Pinpoint the cell where the given text exists, returning its (X, Y) midpoint coordinate. 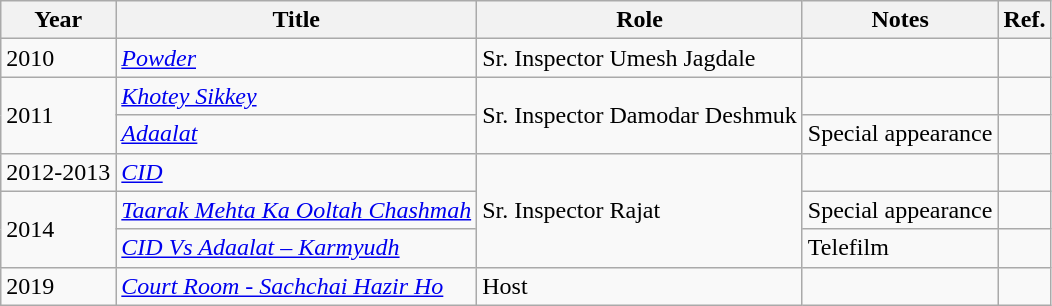
Taarak Mehta Ka Ooltah Chashmah (296, 210)
2010 (58, 58)
CID (296, 172)
Role (640, 20)
Court Room - Sachchai Hazir Ho (296, 286)
2019 (58, 286)
Notes (900, 20)
CID Vs Adaalat – Karmyudh (296, 248)
Sr. Inspector Umesh Jagdale (640, 58)
Khotey Sikkey (296, 96)
Title (296, 20)
Sr. Inspector Damodar Deshmuk (640, 115)
2012-2013 (58, 172)
Sr. Inspector Rajat (640, 210)
Adaalat (296, 134)
2011 (58, 115)
Powder (296, 58)
2014 (58, 229)
Host (640, 286)
Ref. (1024, 20)
Year (58, 20)
Telefilm (900, 248)
